Find where the given text appears and provide that cell's center as (X, Y) coordinate. 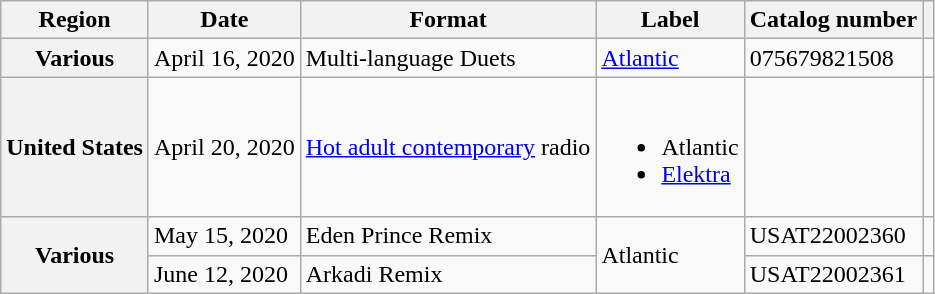
Region (75, 20)
Arkadi Remix (448, 274)
Catalog number (833, 20)
Eden Prince Remix (448, 236)
June 12, 2020 (224, 274)
075679821508 (833, 58)
AtlanticElektra (670, 147)
Hot adult contemporary radio (448, 147)
USAT22002360 (833, 236)
Label (670, 20)
May 15, 2020 (224, 236)
April 20, 2020 (224, 147)
Format (448, 20)
United States (75, 147)
Date (224, 20)
April 16, 2020 (224, 58)
USAT22002361 (833, 274)
Multi-language Duets (448, 58)
